Scan for the cell matching the given text and deliver its (x, y) coordinate at center. 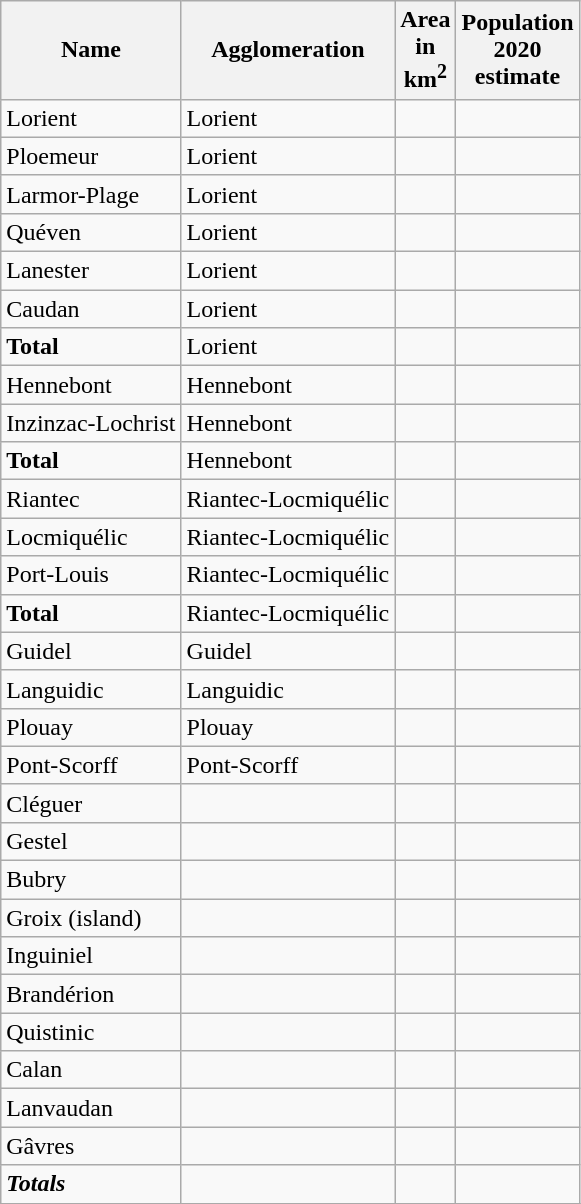
Lanvaudan (91, 1108)
Quéven (91, 232)
Brandérion (91, 994)
Larmor-Plage (91, 194)
Name (91, 50)
Bubry (91, 880)
Area in km2 (426, 50)
Lanester (91, 271)
Agglomeration (288, 50)
Gâvres (91, 1146)
Inguiniel (91, 956)
Gestel (91, 841)
Locmiquélic (91, 537)
Totals (91, 1184)
Population 2020 estimate (518, 50)
Groix (island) (91, 918)
Quistinic (91, 1032)
Ploemeur (91, 156)
Cléguer (91, 803)
Riantec (91, 499)
Calan (91, 1070)
Inzinzac-Lochrist (91, 423)
Caudan (91, 309)
Port-Louis (91, 575)
